Return the [X, Y] coordinate for the center point of the cell that contains the specified text.  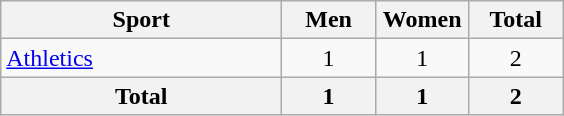
Women [422, 20]
Men [329, 20]
Athletics [142, 58]
Sport [142, 20]
